Return [X, Y] of the center of cell containing provided text 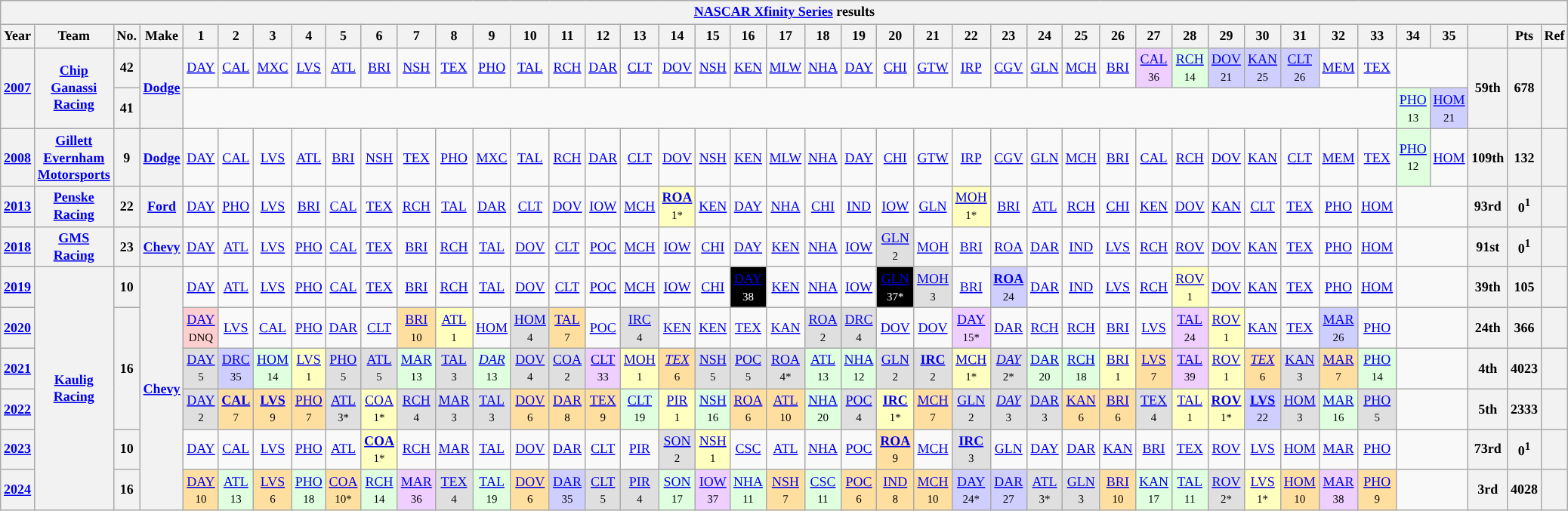
30 [1263, 36]
PHO18 [308, 490]
2013 [18, 207]
HOM10 [1299, 490]
ROV1* [1227, 409]
32 [1338, 36]
TAL19 [492, 490]
PIR4 [640, 490]
MCH10 [934, 490]
DAR35 [567, 490]
CLT26 [1299, 68]
2020 [18, 328]
ROA [1009, 247]
TAL11 [1190, 490]
LVS7 [1154, 368]
IRC3 [971, 450]
4023 [1524, 368]
105 [1524, 288]
2007 [18, 88]
Pts [1524, 36]
MAR13 [416, 368]
4028 [1524, 490]
3 [273, 36]
ROA1* [677, 207]
PHO7 [308, 409]
DAY10 [201, 490]
132 [1524, 157]
91st [1488, 247]
CSC11 [823, 490]
Ref [1554, 36]
13 [640, 36]
MAR36 [416, 490]
109th [1488, 157]
LVS1* [1263, 490]
TAL1 [1190, 409]
DAY2* [1009, 368]
Year [18, 36]
ATL10 [786, 409]
GMS Racing [74, 247]
2333 [1524, 409]
NSH1 [713, 450]
2021 [18, 368]
14 [677, 36]
BRI1 [1118, 368]
BRI6 [1118, 409]
2023 [18, 450]
24th [1488, 328]
NASCAR Xfinity Series results [784, 12]
MAR26 [1338, 328]
LVS22 [1263, 409]
12 [603, 36]
ROA24 [1009, 288]
Ford [162, 207]
POC5 [749, 368]
KAN3 [1299, 368]
TAL39 [1190, 368]
ATL5 [379, 368]
2008 [18, 157]
DAR13 [492, 368]
17 [786, 36]
MAR7 [1338, 368]
Penske Racing [74, 207]
PIR [640, 450]
5th [1488, 409]
MCH1* [971, 368]
33 [1378, 36]
KAN25 [1263, 68]
RCH18 [1081, 368]
KAN6 [1081, 409]
366 [1524, 328]
NHA11 [749, 490]
15 [713, 36]
DAY2 [201, 409]
DAR20 [1045, 368]
Chip Ganassi Racing [74, 88]
Team [74, 36]
3rd [1488, 490]
34 [1412, 36]
ROA4* [786, 368]
ROA6 [749, 409]
19 [859, 36]
COA2 [567, 368]
CSC [749, 450]
39th [1488, 288]
LVS1 [308, 368]
8 [454, 36]
DAY15* [971, 328]
HOM21 [1449, 109]
MAR38 [1338, 490]
Make [162, 36]
26 [1118, 36]
MAR16 [1338, 409]
27 [1154, 36]
TAL24 [1190, 328]
21 [934, 36]
HOM3 [1299, 409]
MAR3 [454, 409]
SON2 [677, 450]
7 [416, 36]
ROA9 [896, 450]
2022 [18, 409]
93rd [1488, 207]
2018 [18, 247]
NSH5 [713, 368]
ATL1 [454, 328]
No. [127, 36]
1 [201, 36]
CLT5 [603, 490]
CAL7 [236, 409]
25 [1081, 36]
DAR8 [567, 409]
73rd [1488, 450]
IND8 [896, 490]
PHO14 [1378, 368]
DAYDNQ [201, 328]
4 [308, 36]
DAY5 [201, 368]
DAY3 [1009, 409]
29 [1227, 36]
11 [567, 36]
MOH3 [934, 288]
LVS9 [273, 409]
Kaulig Racing [74, 389]
DOV21 [1227, 68]
DRC4 [859, 328]
MOH [934, 247]
NSH7 [786, 490]
CLT19 [640, 409]
678 [1524, 88]
IRC1* [896, 409]
DAY24* [971, 490]
ROV2* [1227, 490]
PHO9 [1378, 490]
PHO12 [1412, 157]
DAY38 [749, 288]
HOM4 [530, 328]
IRC4 [640, 328]
2 [236, 36]
Gillett Evernham Motorsports [74, 157]
28 [1190, 36]
CLT33 [603, 368]
4th [1488, 368]
TAL7 [567, 328]
POC4 [859, 409]
COA10* [343, 490]
59th [1488, 88]
GLN37* [896, 288]
2019 [18, 288]
DAR3 [1045, 409]
20 [896, 36]
DAR27 [1009, 490]
24 [1045, 36]
5 [343, 36]
DOV4 [530, 368]
NHA20 [823, 409]
MOH1 [640, 368]
GLN3 [1081, 490]
MOH1* [971, 207]
35 [1449, 36]
IRC2 [934, 368]
PHO13 [1412, 109]
KAN17 [1154, 490]
2024 [18, 490]
RCH4 [416, 409]
LVS6 [273, 490]
42 [127, 68]
NSH16 [713, 409]
DRC35 [236, 368]
41 [127, 109]
NHA12 [859, 368]
ROA2 [823, 328]
CAL36 [1154, 68]
HOM14 [273, 368]
SON17 [677, 490]
PIR1 [677, 409]
18 [823, 36]
IOW37 [713, 490]
TEX9 [603, 409]
6 [379, 36]
POC6 [859, 490]
MCH7 [934, 409]
31 [1299, 36]
